Search for the cell housing the specified text and yield its (x, y) center coordinate. 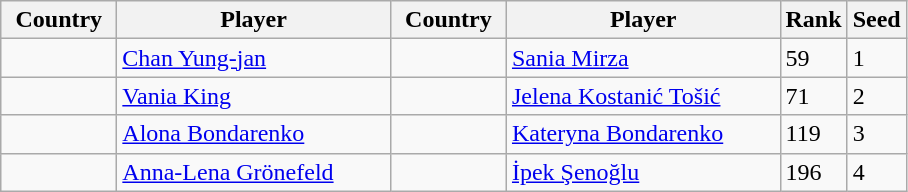
1 (876, 58)
Seed (876, 20)
2 (876, 96)
Anna-Lena Grönefeld (254, 172)
196 (814, 172)
59 (814, 58)
Chan Yung-jan (254, 58)
Jelena Kostanić Tošić (643, 96)
Vania King (254, 96)
Sania Mirza (643, 58)
3 (876, 134)
İpek Şenoğlu (643, 172)
Kateryna Bondarenko (643, 134)
4 (876, 172)
Alona Bondarenko (254, 134)
71 (814, 96)
119 (814, 134)
Rank (814, 20)
